Identify which cell holds the provided text, then report its (x, y) central coordinate. 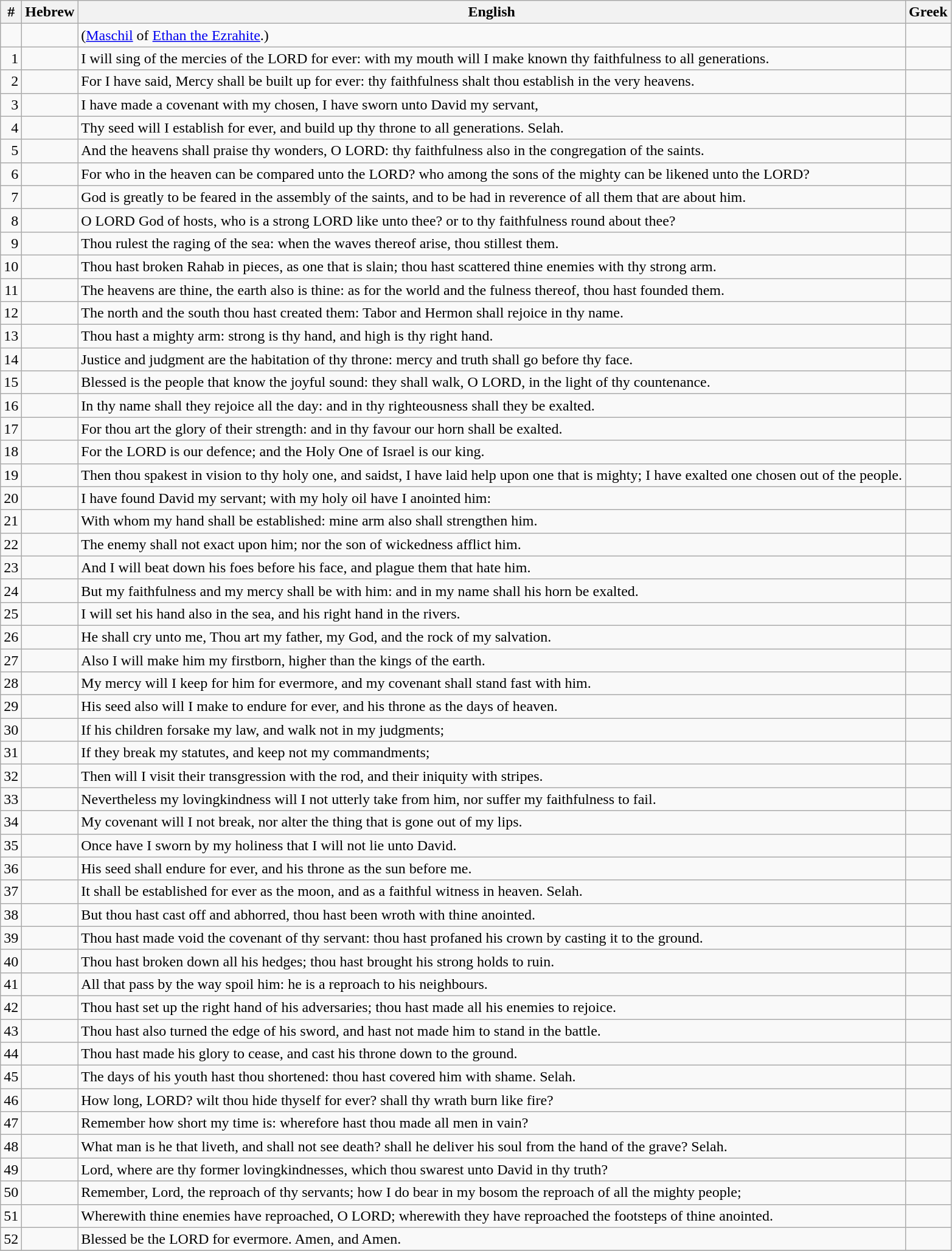
I will sing of the mercies of the LORD for ever: with my mouth will I make known thy faithfulness to all generations. (492, 58)
Then thou spakest in vision to thy holy one, and saidst, I have laid help upon one that is mighty; I have exalted one chosen out of the people. (492, 475)
Nevertheless my lovingkindness will I not utterly take from him, nor suffer my faithfulness to fail. (492, 799)
16 (11, 406)
52 (11, 1239)
O LORD God of hosts, who is a strong LORD like unto thee? or to thy faithfulness round about thee? (492, 220)
31 (11, 753)
Thy seed will I establish for ever, and build up thy throne to all generations. Selah. (492, 128)
How long, LORD? wilt thou hide thyself for ever? shall thy wrath burn like fire? (492, 1100)
21 (11, 521)
6 (11, 174)
18 (11, 452)
I have made a covenant with my chosen, I have sworn unto David my servant, (492, 105)
Thou rulest the raging of the sea: when the waves thereof arise, thou stillest them. (492, 243)
32 (11, 776)
3 (11, 105)
30 (11, 730)
38 (11, 915)
Wherewith thine enemies have reproached, O LORD; wherewith they have reproached the footsteps of thine anointed. (492, 1216)
For who in the heaven can be compared unto the LORD? who among the sons of the mighty can be likened unto the LORD? (492, 174)
His seed shall endure for ever, and his throne as the sun before me. (492, 868)
22 (11, 544)
12 (11, 313)
Thou hast broken down all his hedges; thou hast brought his strong holds to ruin. (492, 961)
Then will I visit their transgression with the rod, and their iniquity with stripes. (492, 776)
The heavens are thine, the earth also is thine: as for the world and the fulness thereof, thou hast founded them. (492, 290)
23 (11, 567)
20 (11, 498)
Thou hast set up the right hand of his adversaries; thou hast made all his enemies to rejoice. (492, 1007)
With whom my hand shall be established: mine arm also shall strengthen him. (492, 521)
25 (11, 614)
2 (11, 81)
9 (11, 243)
35 (11, 845)
48 (11, 1146)
But thou hast cast off and abhorred, thou hast been wroth with thine anointed. (492, 915)
Remember, Lord, the reproach of thy servants; how I do bear in my bosom the reproach of all the mighty people; (492, 1193)
I have found David my servant; with my holy oil have I anointed him: (492, 498)
36 (11, 868)
10 (11, 266)
17 (11, 429)
The north and the south thou hast created them: Tabor and Hermon shall rejoice in thy name. (492, 313)
43 (11, 1031)
English (492, 12)
46 (11, 1100)
Thou hast made his glory to cease, and cast his throne down to the ground. (492, 1054)
Thou hast also turned the edge of his sword, and hast not made him to stand in the battle. (492, 1031)
Lord, where are thy former lovingkindnesses, which thou swarest unto David in thy truth? (492, 1170)
49 (11, 1170)
Justice and judgment are the habitation of thy throne: mercy and truth shall go before thy face. (492, 359)
And the heavens shall praise thy wonders, O LORD: thy faithfulness also in the congregation of the saints. (492, 151)
It shall be established for ever as the moon, and as a faithful witness in heaven. Selah. (492, 892)
If his children forsake my law, and walk not in my judgments; (492, 730)
Greek (928, 12)
For the LORD is our defence; and the Holy One of Israel is our king. (492, 452)
# (11, 12)
Hebrew (50, 12)
28 (11, 684)
5 (11, 151)
The enemy shall not exact upon him; nor the son of wickedness afflict him. (492, 544)
4 (11, 128)
Also I will make him my firstborn, higher than the kings of the earth. (492, 660)
But my faithfulness and my mercy shall be with him: and in my name shall his horn be exalted. (492, 591)
34 (11, 822)
(Maschil of Ethan the Ezrahite.) (492, 35)
14 (11, 359)
And I will beat down his foes before his face, and plague them that hate him. (492, 567)
15 (11, 383)
44 (11, 1054)
If they break my statutes, and keep not my commandments; (492, 753)
For thou art the glory of their strength: and in thy favour our horn shall be exalted. (492, 429)
39 (11, 938)
45 (11, 1077)
Thou hast broken Rahab in pieces, as one that is slain; thou hast scattered thine enemies with thy strong arm. (492, 266)
42 (11, 1007)
All that pass by the way spoil him: he is a reproach to his neighbours. (492, 984)
God is greatly to be feared in the assembly of the saints, and to be had in reverence of all them that are about him. (492, 197)
47 (11, 1123)
His seed also will I make to endure for ever, and his throne as the days of heaven. (492, 707)
1 (11, 58)
19 (11, 475)
My mercy will I keep for him for evermore, and my covenant shall stand fast with him. (492, 684)
Once have I sworn by my holiness that I will not lie unto David. (492, 845)
33 (11, 799)
37 (11, 892)
My covenant will I not break, nor alter the thing that is gone out of my lips. (492, 822)
The days of his youth hast thou shortened: thou hast covered him with shame. Selah. (492, 1077)
Remember how short my time is: wherefore hast thou made all men in vain? (492, 1123)
7 (11, 197)
41 (11, 984)
40 (11, 961)
Blessed is the people that know the joyful sound: they shall walk, O LORD, in the light of thy countenance. (492, 383)
I will set his hand also in the sea, and his right hand in the rivers. (492, 614)
24 (11, 591)
26 (11, 637)
13 (11, 336)
51 (11, 1216)
He shall cry unto me, Thou art my father, my God, and the rock of my salvation. (492, 637)
In thy name shall they rejoice all the day: and in thy righteousness shall they be exalted. (492, 406)
Blessed be the LORD for evermore. Amen, and Amen. (492, 1239)
11 (11, 290)
27 (11, 660)
Thou hast made void the covenant of thy servant: thou hast profaned his crown by casting it to the ground. (492, 938)
50 (11, 1193)
29 (11, 707)
For I have said, Mercy shall be built up for ever: thy faithfulness shalt thou establish in the very heavens. (492, 81)
What man is he that liveth, and shall not see death? shall he deliver his soul from the hand of the grave? Selah. (492, 1146)
8 (11, 220)
Thou hast a mighty arm: strong is thy hand, and high is thy right hand. (492, 336)
